Determine the (x, y) coordinate at the center of the cell enclosing the given text.  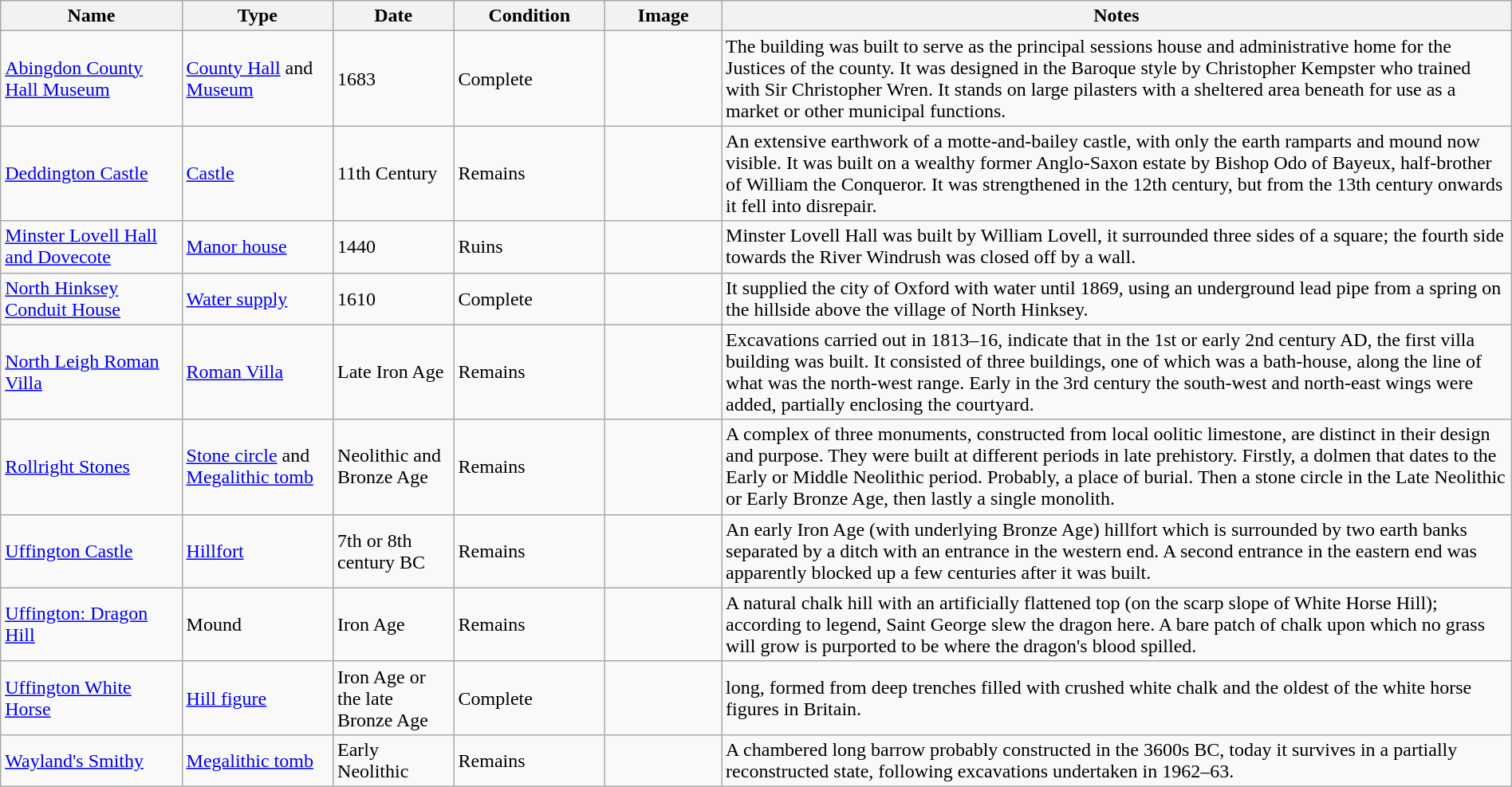
Uffington White Horse (91, 698)
Uffington: Dragon Hill (91, 624)
Water supply (257, 298)
Deddington Castle (91, 174)
Late Iron Age (394, 372)
Minster Lovell Hall and Dovecote (91, 247)
County Hall and Museum (257, 78)
Date (394, 16)
Notes (1116, 16)
Uffington Castle (91, 551)
Type (257, 16)
Rollright Stones (91, 467)
North Hinksey Conduit House (91, 298)
Early Neolithic (394, 761)
Ruins (530, 247)
Image (663, 16)
long, formed from deep trenches filled with crushed white chalk and the oldest of the white horse figures in Britain. (1116, 698)
1440 (394, 247)
Mound (257, 624)
Hillfort (257, 551)
Condition (530, 16)
Iron Age (394, 624)
Manor house (257, 247)
1683 (394, 78)
Abingdon County Hall Museum (91, 78)
Name (91, 16)
Neolithic and Bronze Age (394, 467)
11th Century (394, 174)
Megalithic tomb (257, 761)
1610 (394, 298)
North Leigh Roman Villa (91, 372)
Iron Age or the late Bronze Age (394, 698)
7th or 8th century BC (394, 551)
Hill figure (257, 698)
Roman Villa (257, 372)
Stone circle and Megalithic tomb (257, 467)
Castle (257, 174)
Wayland's Smithy (91, 761)
